Capture the cell that displays the provided text and extract its [x, y] central coordinate. 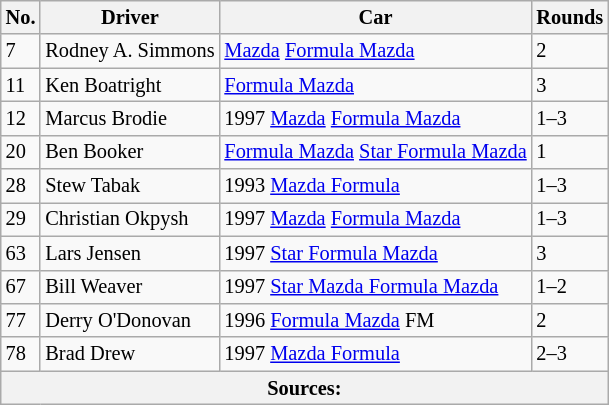
Formula Mazda Star Formula Mazda [375, 152]
Rodney A. Simmons [130, 51]
67 [21, 287]
63 [21, 253]
Derry O'Donovan [130, 320]
Lars Jensen [130, 253]
2–3 [570, 354]
Car [375, 17]
Ben Booker [130, 152]
78 [21, 354]
Stew Tabak [130, 186]
Formula Mazda [375, 85]
Mazda Formula Mazda [375, 51]
Marcus Brodie [130, 118]
12 [21, 118]
1997 Star Formula Mazda [375, 253]
Christian Okpysh [130, 219]
1 [570, 152]
77 [21, 320]
Driver [130, 17]
1997 Mazda Formula [375, 354]
Bill Weaver [130, 287]
1–2 [570, 287]
Ken Boatright [130, 85]
No. [21, 17]
29 [21, 219]
1993 Mazda Formula [375, 186]
11 [21, 85]
7 [21, 51]
1996 Formula Mazda FM [375, 320]
Brad Drew [130, 354]
Sources: [304, 388]
1997 Star Mazda Formula Mazda [375, 287]
28 [21, 186]
20 [21, 152]
Rounds [570, 17]
